Extract the (X, Y) coordinate from the center of the cell holding the provided text.  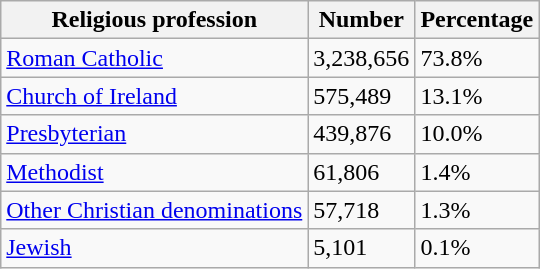
5,101 (362, 248)
57,718 (362, 210)
Other Christian denominations (154, 210)
Methodist (154, 172)
10.0% (477, 134)
Religious profession (154, 20)
13.1% (477, 96)
Presbyterian (154, 134)
439,876 (362, 134)
Roman Catholic (154, 58)
Church of Ireland (154, 96)
1.4% (477, 172)
1.3% (477, 210)
0.1% (477, 248)
Number (362, 20)
73.8% (477, 58)
3,238,656 (362, 58)
Percentage (477, 20)
Jewish (154, 248)
575,489 (362, 96)
61,806 (362, 172)
